Identify which cell holds the provided text, then report its [x, y] central coordinate. 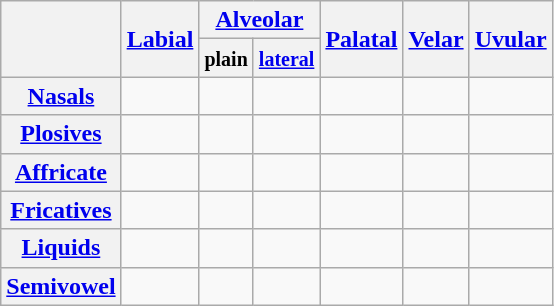
Nasals [61, 96]
Liquids [61, 248]
Affricate [61, 172]
Palatal [362, 39]
Velar [436, 39]
Uvular [510, 39]
Labial [160, 39]
Plosives [61, 134]
Fricatives [61, 210]
Semivowel [61, 286]
lateral [286, 58]
Alveolar [260, 20]
plain [226, 58]
